Return the [X, Y] coordinate for the center point of the cell that contains the specified text.  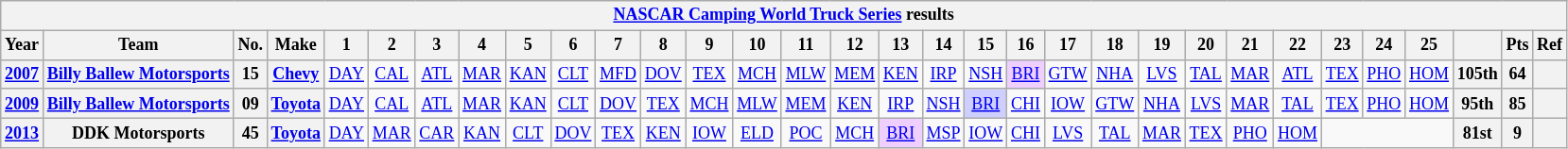
18 [1115, 45]
4 [482, 45]
81st [1477, 132]
8 [663, 45]
Team [138, 45]
ELD [757, 132]
09 [250, 104]
1 [346, 45]
21 [1250, 45]
2 [392, 45]
45 [250, 132]
MFD [618, 74]
POC [806, 132]
24 [1385, 45]
16 [1026, 45]
10 [757, 45]
5 [528, 45]
13 [900, 45]
3 [437, 45]
7 [618, 45]
17 [1068, 45]
6 [573, 45]
2013 [23, 132]
23 [1342, 45]
DDK Motorsports [138, 132]
2007 [23, 74]
Make [295, 45]
CAR [437, 132]
MSP [944, 132]
No. [250, 45]
Pts [1517, 45]
105th [1477, 74]
85 [1517, 104]
Chevy [295, 74]
95th [1477, 104]
64 [1517, 74]
Ref [1550, 45]
20 [1206, 45]
12 [855, 45]
11 [806, 45]
Year [23, 45]
14 [944, 45]
25 [1430, 45]
19 [1162, 45]
2009 [23, 104]
NASCAR Camping World Truck Series results [784, 15]
22 [1298, 45]
